Identify which cell holds the provided text, then report its (X, Y) central coordinate. 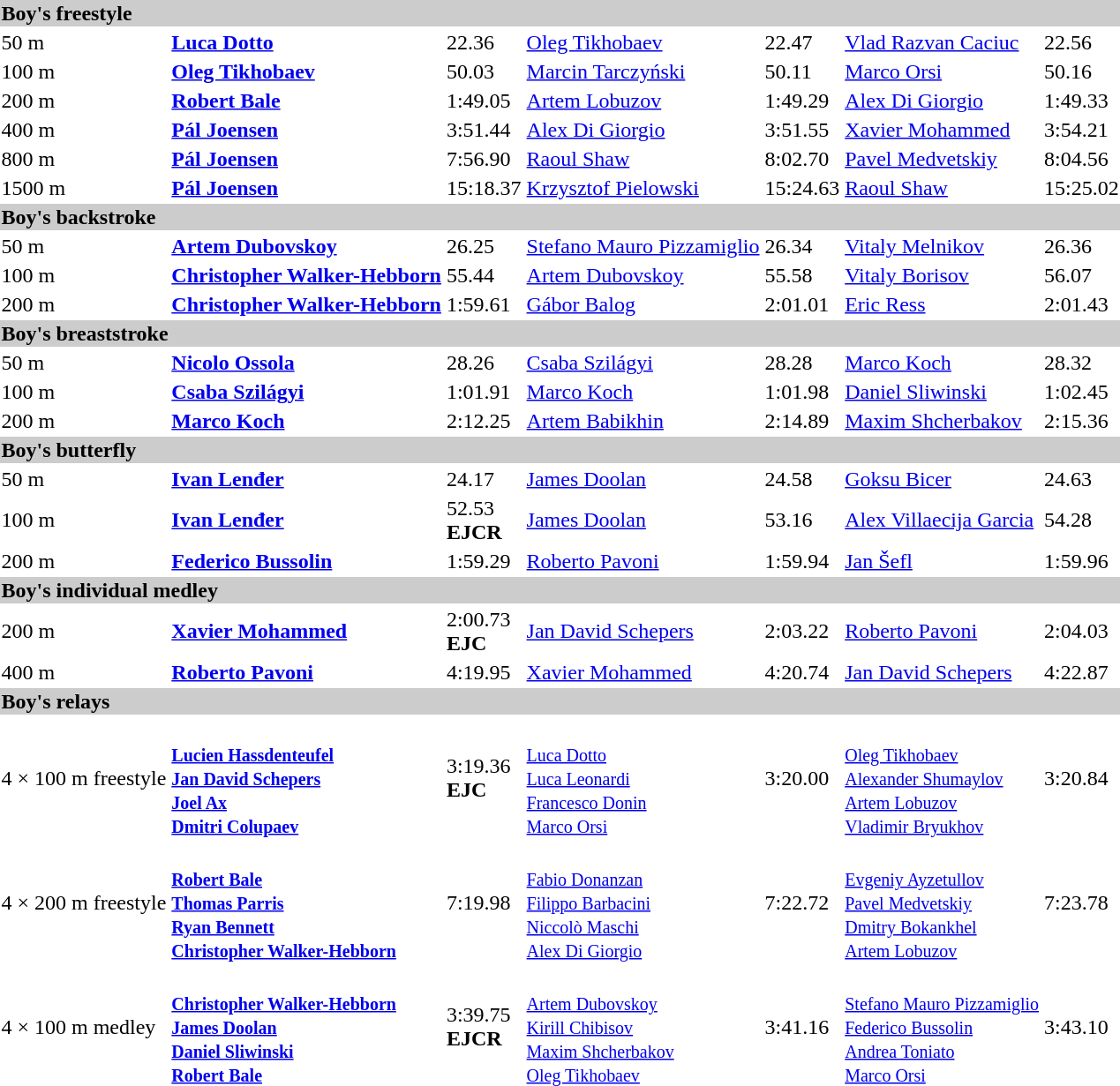
24.17 (484, 479)
2:12.25 (484, 421)
55.58 (802, 275)
2:03.22 (802, 632)
3:20.00 (802, 778)
Goksu Bicer (943, 479)
Robert BaleThomas ParrisRyan BennettChristopher Walker-Hebborn (307, 903)
1:01.98 (802, 392)
Fabio DonanzanFilippo BarbaciniNiccolò MaschiAlex Di Giorgio (643, 903)
53.16 (802, 521)
7:22.72 (802, 903)
800 m (84, 159)
Alex Villaecija Garcia (943, 521)
1:49.05 (484, 101)
26.25 (484, 246)
4 × 200 m freestyle (84, 903)
7:19.98 (484, 903)
Oleg TikhobaevAlexander ShumaylovArtem LobuzovVladimir Bryukhov (943, 778)
Marco Orsi (943, 71)
3:51.44 (484, 130)
Vitaly Borisov (943, 275)
Boy's freestyle (560, 13)
1:49.29 (802, 101)
22.36 (484, 42)
Marcin Tarczyński (643, 71)
Maxim Shcherbakov (943, 421)
1:59.29 (484, 561)
4 × 100 m freestyle (84, 778)
22.47 (802, 42)
28.28 (802, 363)
8:02.70 (802, 159)
2:01.01 (802, 304)
26.34 (802, 246)
52.53EJCR (484, 521)
3:19.36 EJC (484, 778)
Federico Bussolin (307, 561)
Vlad Razvan Caciuc (943, 42)
3:51.55 (802, 130)
Boy's backstroke (560, 217)
1:59.94 (802, 561)
50.11 (802, 71)
2:14.89 (802, 421)
Boy's relays (560, 701)
Boy's individual medley (560, 590)
15:24.63 (802, 188)
Robert Bale (307, 101)
Boy's breaststroke (560, 333)
Gábor Balog (643, 304)
2:00.73EJC (484, 632)
Vitaly Melnikov (943, 246)
Nicolo Ossola (307, 363)
Jan Šefl (943, 561)
Stefano Mauro Pizzamiglio (643, 246)
Luca DottoLuca LeonardiFrancesco DoninMarco Orsi (643, 778)
50.03 (484, 71)
Boy's butterfly (560, 450)
1:01.91 (484, 392)
1500 m (84, 188)
Krzysztof Pielowski (643, 188)
55.44 (484, 275)
Lucien HassdenteufelJan David SchepersJoel AxDmitri Colupaev (307, 778)
Evgeniy AyzetullovPavel MedvetskiyDmitry BokankhelArtem Lobuzov (943, 903)
Eric Ress (943, 304)
4:20.74 (802, 672)
Luca Dotto (307, 42)
28.26 (484, 363)
Pavel Medvetskiy (943, 159)
4:19.95 (484, 672)
24.58 (802, 479)
Artem Babikhin (643, 421)
Artem Lobuzov (643, 101)
15:18.37 (484, 188)
7:56.90 (484, 159)
Daniel Sliwinski (943, 392)
1:59.61 (484, 304)
